Scan for the cell matching the given text and deliver its [X, Y] coordinate at center. 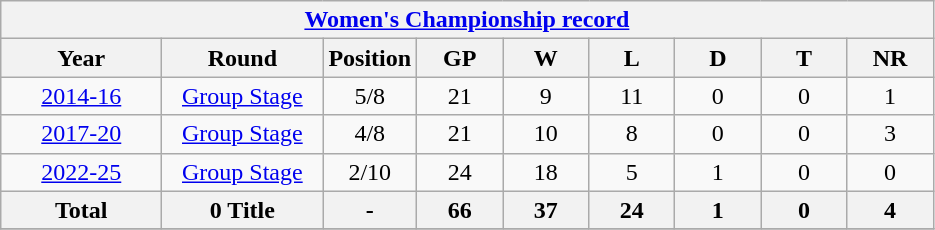
66 [460, 210]
2014-16 [82, 96]
NR [890, 58]
- [370, 210]
T [804, 58]
8 [632, 134]
Women's Championship record [467, 20]
Position [370, 58]
5 [632, 172]
4/8 [370, 134]
2/10 [370, 172]
2022-25 [82, 172]
2017-20 [82, 134]
0 Title [242, 210]
4 [890, 210]
37 [546, 210]
3 [890, 134]
GP [460, 58]
L [632, 58]
5/8 [370, 96]
D [718, 58]
Year [82, 58]
Total [82, 210]
10 [546, 134]
9 [546, 96]
18 [546, 172]
Round [242, 58]
W [546, 58]
11 [632, 96]
